Return the [x, y] coordinate for the center point of the cell that contains the specified text.  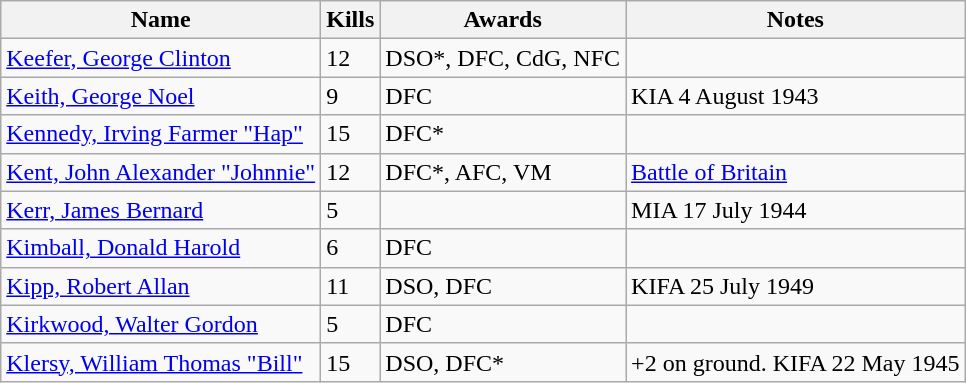
Kennedy, Irving Farmer "Hap" [161, 134]
9 [350, 96]
Notes [796, 20]
DFC*, AFC, VM [503, 172]
Awards [503, 20]
Kerr, James Bernard [161, 210]
DSO*, DFC, CdG, NFC [503, 58]
Kent, John Alexander "Johnnie" [161, 172]
MIA 17 July 1944 [796, 210]
Kirkwood, Walter Gordon [161, 324]
Kimball, Donald Harold [161, 248]
DSO, DFC* [503, 362]
11 [350, 286]
Battle of Britain [796, 172]
Klersy, William Thomas "Bill" [161, 362]
DSO, DFC [503, 286]
Kipp, Robert Allan [161, 286]
KIFA 25 July 1949 [796, 286]
DFC* [503, 134]
Name [161, 20]
Keefer, George Clinton [161, 58]
Kills [350, 20]
KIA 4 August 1943 [796, 96]
+2 on ground. KIFA 22 May 1945 [796, 362]
6 [350, 248]
Keith, George Noel [161, 96]
